Search for the cell housing the specified text and yield its [X, Y] center coordinate. 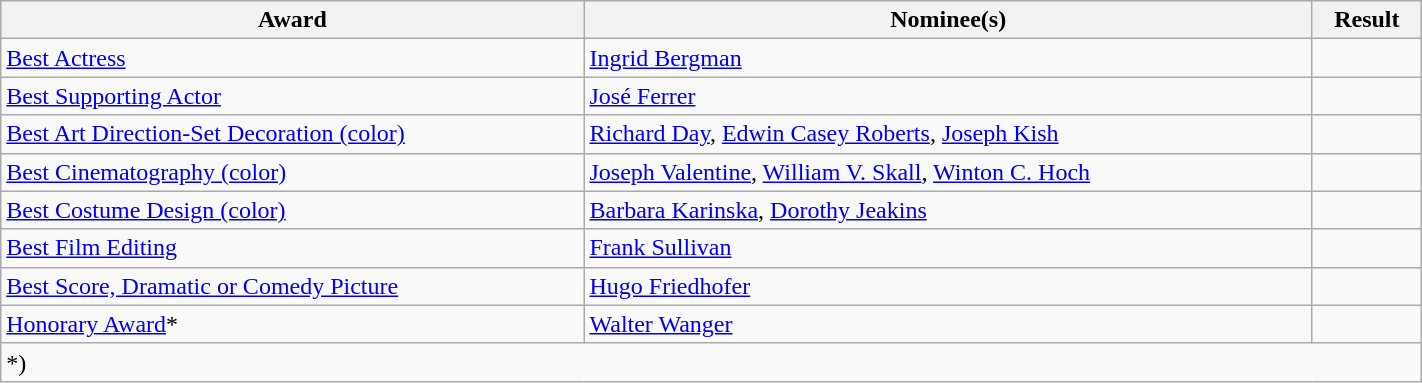
Award [292, 20]
Best Art Direction-Set Decoration (color) [292, 134]
Honorary Award* [292, 324]
Result [1366, 20]
*) [711, 362]
Best Actress [292, 58]
Walter Wanger [948, 324]
Best Supporting Actor [292, 96]
Best Costume Design (color) [292, 210]
Ingrid Bergman [948, 58]
José Ferrer [948, 96]
Richard Day, Edwin Casey Roberts, Joseph Kish [948, 134]
Nominee(s) [948, 20]
Frank Sullivan [948, 248]
Best Score, Dramatic or Comedy Picture [292, 286]
Hugo Friedhofer [948, 286]
Joseph Valentine, William V. Skall, Winton C. Hoch [948, 172]
Best Film Editing [292, 248]
Barbara Karinska, Dorothy Jeakins [948, 210]
Best Cinematography (color) [292, 172]
